Extract the [X, Y] coordinate from the center of the cell holding the provided text.  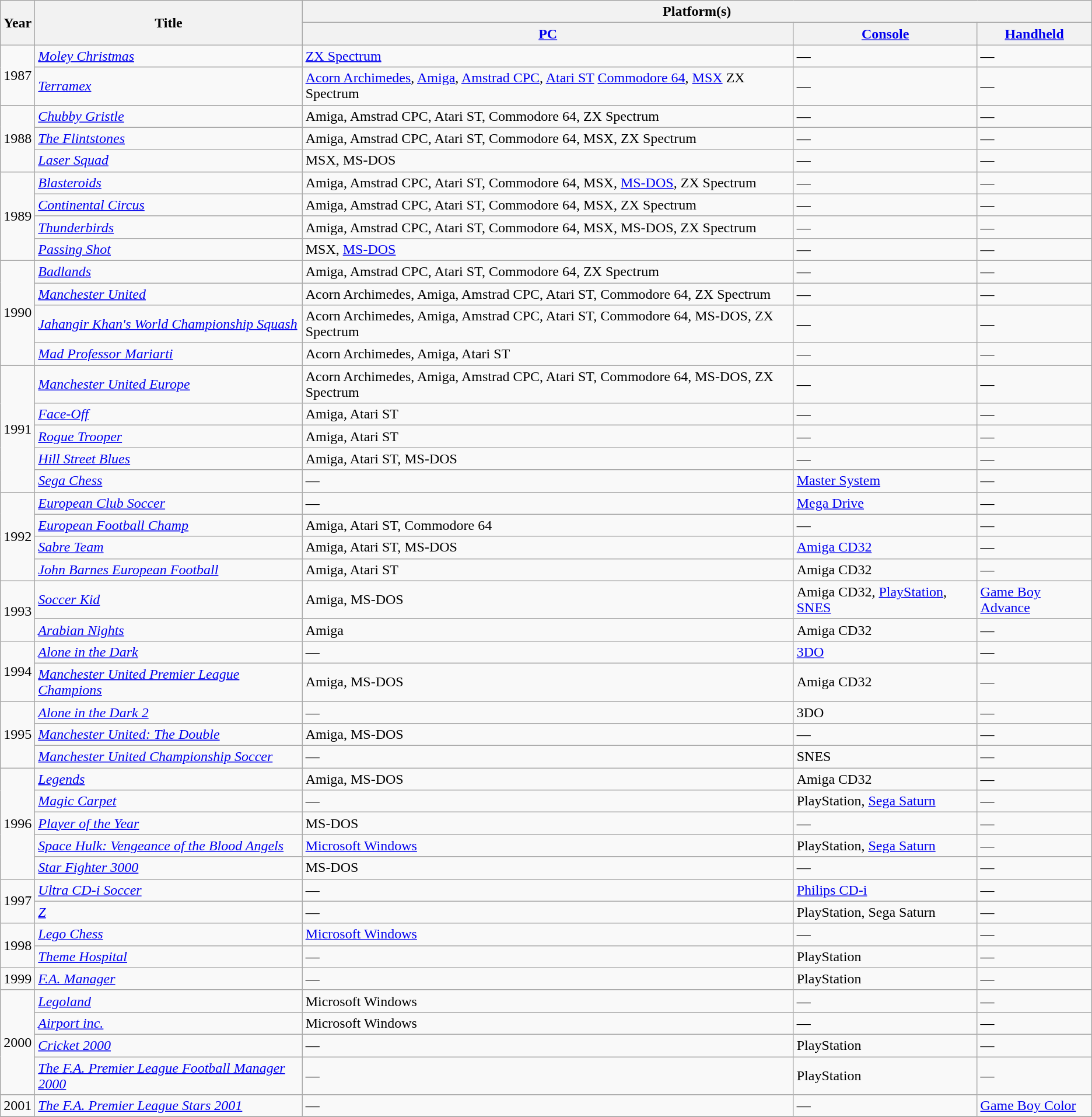
Game Boy Color [1034, 1106]
The Flintstones [169, 138]
Title [169, 23]
Space Hulk: Vengeance of the Blood Angels [169, 846]
Acorn Archimedes, Amiga, Amstrad CPC, Atari ST Commodore 64, MSX ZX Spectrum [548, 86]
Console [885, 34]
European Club Soccer [169, 503]
Moley Christmas [169, 56]
1992 [17, 536]
SNES [885, 757]
Continental Circus [169, 205]
The F.A. Premier League Football Manager 2000 [169, 1075]
Legoland [169, 1001]
Soccer Kid [169, 600]
Jahangir Khan's World Championship Squash [169, 324]
John Barnes European Football [169, 570]
Philips CD-i [885, 890]
F.A. Manager [169, 979]
Manchester United [169, 294]
1999 [17, 979]
1987 [17, 75]
Terramex [169, 86]
Year [17, 23]
Mega Drive [885, 503]
1997 [17, 901]
Acorn Archimedes, Amiga, Amstrad CPC, Atari ST, Commodore 64, ZX Spectrum [548, 294]
Magic Carpet [169, 801]
Z [169, 912]
Lego Chess [169, 934]
Amiga CD32, PlayStation, SNES [885, 600]
Thunderbirds [169, 227]
Cricket 2000 [169, 1045]
Badlands [169, 271]
Manchester United Championship Soccer [169, 757]
ZX Spectrum [548, 56]
1995 [17, 735]
Legends [169, 779]
Manchester United: The Double [169, 735]
Star Fighter 3000 [169, 868]
Handheld [1034, 34]
1996 [17, 823]
Hill Street Blues [169, 459]
Manchester United Europe [169, 384]
Master System [885, 481]
European Football Champ [169, 525]
1990 [17, 313]
Chubby Gristle [169, 116]
1991 [17, 428]
Ultra CD-i Soccer [169, 890]
Alone in the Dark [169, 652]
Sabre Team [169, 547]
Theme Hospital [169, 957]
Player of the Year [169, 823]
Passing Shot [169, 249]
2001 [17, 1106]
Amiga, Atari ST, Commodore 64 [548, 525]
Manchester United Premier League Champions [169, 682]
1994 [17, 671]
1993 [17, 610]
Acorn Archimedes, Amiga, Atari ST [548, 354]
Laser Squad [169, 160]
Blasteroids [169, 183]
Face-Off [169, 414]
1989 [17, 216]
Platform(s) [696, 12]
Sega Chess [169, 481]
Arabian Nights [169, 630]
Game Boy Advance [1034, 600]
2000 [17, 1042]
Airport inc. [169, 1023]
The F.A. Premier League Stars 2001 [169, 1106]
Rogue Trooper [169, 437]
Amiga [548, 630]
1988 [17, 138]
1998 [17, 945]
PC [548, 34]
Alone in the Dark 2 [169, 713]
Mad Professor Mariarti [169, 354]
